Scan for the cell matching the given text and deliver its [X, Y] coordinate at center. 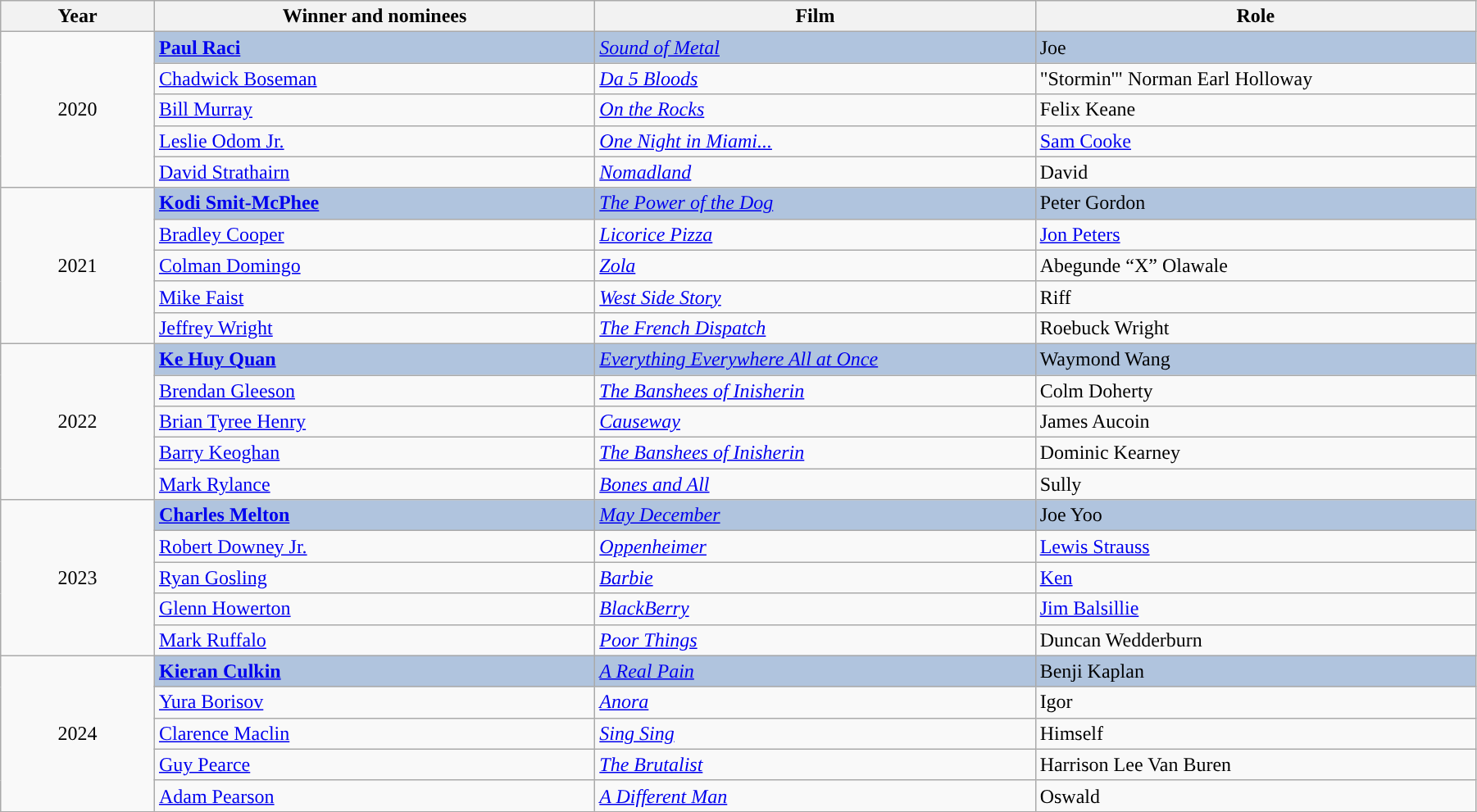
Leslie Odom Jr. [374, 141]
Joe Yoo [1256, 515]
Ryan Gosling [374, 578]
Ke Huy Quan [374, 359]
Causeway [815, 422]
May December [815, 515]
Ken [1256, 578]
Bradley Cooper [374, 234]
Bones and All [815, 484]
Clarence Maclin [374, 733]
Harrison Lee Van Buren [1256, 764]
BlackBerry [815, 609]
Igor [1256, 702]
Mike Faist [374, 297]
Jim Balsillie [1256, 609]
Year [78, 16]
Anora [815, 702]
Colm Doherty [1256, 391]
Adam Pearson [374, 796]
Nomadland [815, 172]
Zola [815, 265]
Benji Kaplan [1256, 671]
Kieran Culkin [374, 671]
Sam Cooke [1256, 141]
Oppenheimer [815, 547]
2021 [78, 265]
Jon Peters [1256, 234]
Brian Tyree Henry [374, 422]
Licorice Pizza [815, 234]
Winner and nominees [374, 16]
On the Rocks [815, 110]
Waymond Wang [1256, 359]
Sing Sing [815, 733]
The French Dispatch [815, 328]
Mark Ruffalo [374, 640]
West Side Story [815, 297]
David [1256, 172]
Oswald [1256, 796]
Robert Downey Jr. [374, 547]
2024 [78, 733]
Paul Raci [374, 48]
A Real Pain [815, 671]
Sully [1256, 484]
Roebuck Wright [1256, 328]
Brendan Gleeson [374, 391]
Barry Keoghan [374, 453]
Da 5 Bloods [815, 79]
Dominic Kearney [1256, 453]
Lewis Strauss [1256, 547]
Mark Rylance [374, 484]
2022 [78, 421]
Chadwick Boseman [374, 79]
"Stormin'" Norman Earl Holloway [1256, 79]
Glenn Howerton [374, 609]
Charles Melton [374, 515]
Felix Keane [1256, 110]
Role [1256, 16]
Poor Things [815, 640]
Sound of Metal [815, 48]
A Different Man [815, 796]
Duncan Wedderburn [1256, 640]
Bill Murray [374, 110]
Riff [1256, 297]
Abegunde “X” Olawale [1256, 265]
James Aucoin [1256, 422]
David Strathairn [374, 172]
Jeffrey Wright [374, 328]
Himself [1256, 733]
Joe [1256, 48]
2020 [78, 110]
Guy Pearce [374, 764]
Film [815, 16]
Colman Domingo [374, 265]
Kodi Smit-McPhee [374, 203]
One Night in Miami... [815, 141]
The Brutalist [815, 764]
Everything Everywhere All at Once [815, 359]
Barbie [815, 578]
The Power of the Dog [815, 203]
Yura Borisov [374, 702]
Peter Gordon [1256, 203]
2023 [78, 578]
